Capture the cell that displays the provided text and extract its [x, y] central coordinate. 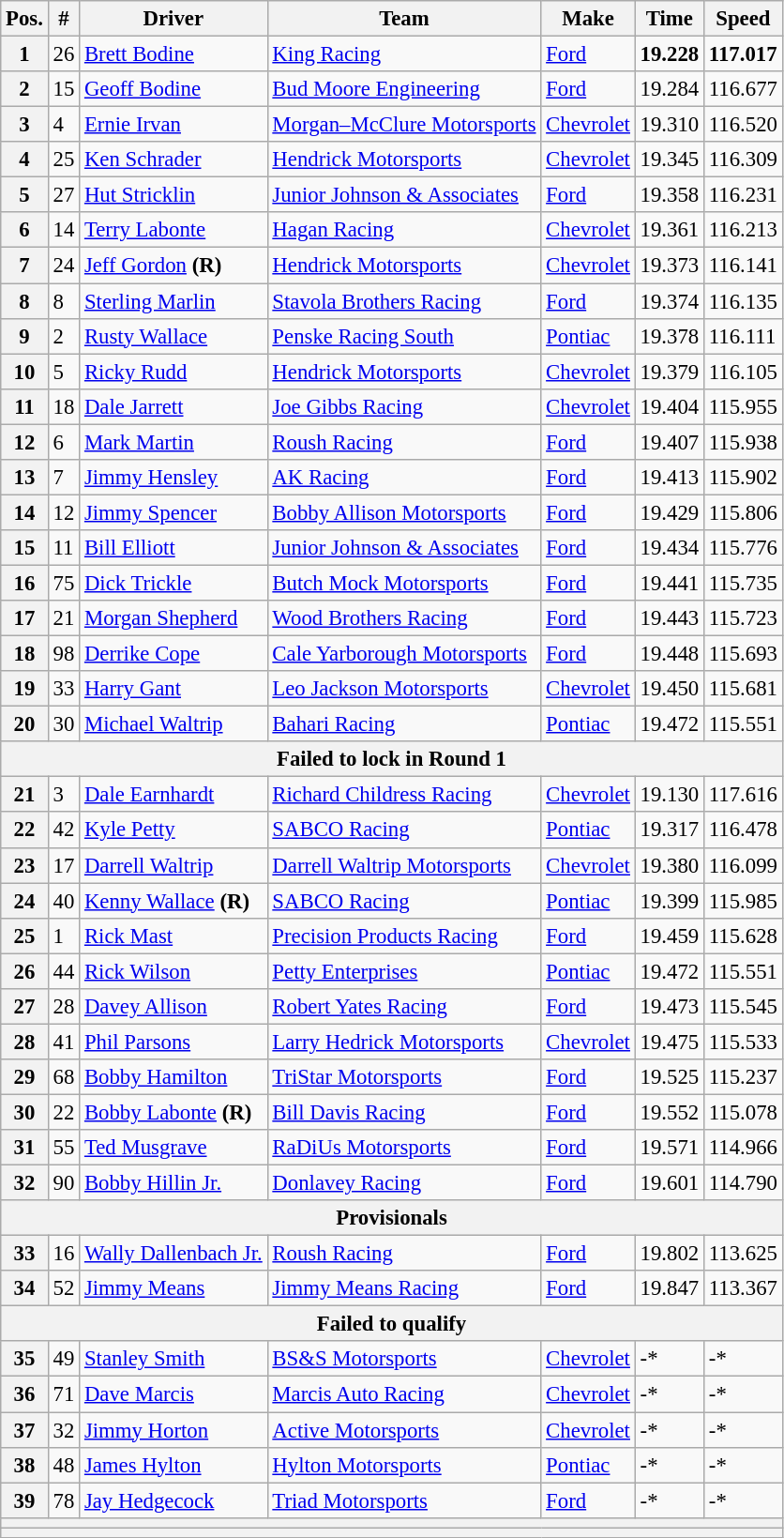
71 [64, 1394]
115.735 [743, 583]
19.345 [670, 160]
36 [24, 1394]
19.459 [670, 936]
Make [588, 19]
116.141 [743, 266]
115.806 [743, 512]
78 [64, 1500]
Bahari Racing [404, 724]
Morgan Shepherd [173, 618]
19.310 [670, 125]
41 [64, 1042]
55 [64, 1148]
19 [24, 689]
Bud Moore Engineering [404, 89]
116.135 [743, 301]
117.017 [743, 54]
68 [64, 1077]
Time [670, 19]
23 [24, 865]
90 [64, 1183]
Jay Hedgecock [173, 1500]
52 [64, 1288]
116.677 [743, 89]
Penske Racing South [404, 336]
19.380 [670, 865]
Speed [743, 19]
19.130 [670, 795]
116.111 [743, 336]
19.802 [670, 1254]
Bill Davis Racing [404, 1112]
115.681 [743, 689]
116.099 [743, 865]
10 [24, 372]
19.571 [670, 1148]
Joe Gibbs Racing [404, 406]
Harry Gant [173, 689]
Donlavey Racing [404, 1183]
115.693 [743, 654]
Morgan–McClure Motorsports [404, 125]
Stavola Brothers Racing [404, 301]
19.448 [670, 654]
115.902 [743, 478]
116.309 [743, 160]
Rusty Wallace [173, 336]
19.552 [670, 1112]
19.434 [670, 548]
James Hylton [173, 1465]
Geoff Bodine [173, 89]
19.473 [670, 1007]
19.847 [670, 1288]
Bobby Hamilton [173, 1077]
Hagan Racing [404, 230]
48 [64, 1465]
19.601 [670, 1183]
Phil Parsons [173, 1042]
19.373 [670, 266]
29 [24, 1077]
RaDiUs Motorsports [404, 1148]
Bobby Labonte (R) [173, 1112]
Ted Musgrave [173, 1148]
19.525 [670, 1077]
34 [24, 1288]
19.228 [670, 54]
20 [24, 724]
Jeff Gordon (R) [173, 266]
19.429 [670, 512]
115.776 [743, 548]
37 [24, 1430]
Pos. [24, 19]
39 [24, 1500]
113.625 [743, 1254]
King Racing [404, 54]
35 [24, 1360]
Wood Brothers Racing [404, 618]
# [64, 19]
Michael Waltrip [173, 724]
19.374 [670, 301]
9 [24, 336]
19.404 [670, 406]
115.078 [743, 1112]
Jimmy Spencer [173, 512]
Jimmy Means Racing [404, 1288]
Bobby Hillin Jr. [173, 1183]
AK Racing [404, 478]
Jimmy Hensley [173, 478]
Derrike Cope [173, 654]
Leo Jackson Motorsports [404, 689]
Davey Allison [173, 1007]
Triad Motorsports [404, 1500]
115.938 [743, 442]
75 [64, 583]
19.378 [670, 336]
Rick Mast [173, 936]
19.379 [670, 372]
19.284 [670, 89]
Terry Labonte [173, 230]
Mark Martin [173, 442]
116.105 [743, 372]
Sterling Marlin [173, 301]
49 [64, 1360]
19.413 [670, 478]
Dave Marcis [173, 1394]
116.213 [743, 230]
Precision Products Racing [404, 936]
Hylton Motorsports [404, 1465]
116.478 [743, 830]
Jimmy Means [173, 1288]
19.358 [670, 195]
98 [64, 654]
Ricky Rudd [173, 372]
TriStar Motorsports [404, 1077]
Darrell Waltrip Motorsports [404, 865]
115.533 [743, 1042]
13 [24, 478]
Richard Childress Racing [404, 795]
Bobby Allison Motorsports [404, 512]
Rick Wilson [173, 971]
Robert Yates Racing [404, 1007]
Hut Stricklin [173, 195]
115.545 [743, 1007]
Darrell Waltrip [173, 865]
19.475 [670, 1042]
Brett Bodine [173, 54]
Larry Hedrick Motorsports [404, 1042]
Ernie Irvan [173, 125]
115.723 [743, 618]
115.237 [743, 1077]
38 [24, 1465]
Marcis Auto Racing [404, 1394]
Butch Mock Motorsports [404, 583]
Kenny Wallace (R) [173, 901]
BS&S Motorsports [404, 1360]
115.955 [743, 406]
19.443 [670, 618]
19.407 [670, 442]
114.790 [743, 1183]
Driver [173, 19]
Provisionals [392, 1218]
Cale Yarborough Motorsports [404, 654]
19.361 [670, 230]
Team [404, 19]
116.231 [743, 195]
115.985 [743, 901]
Failed to lock in Round 1 [392, 759]
19.399 [670, 901]
114.966 [743, 1148]
Kyle Petty [173, 830]
Active Motorsports [404, 1430]
40 [64, 901]
Wally Dallenbach Jr. [173, 1254]
115.628 [743, 936]
Bill Elliott [173, 548]
Jimmy Horton [173, 1430]
Dick Trickle [173, 583]
117.616 [743, 795]
Dale Jarrett [173, 406]
44 [64, 971]
113.367 [743, 1288]
116.520 [743, 125]
42 [64, 830]
19.450 [670, 689]
Petty Enterprises [404, 971]
19.317 [670, 830]
Stanley Smith [173, 1360]
Dale Earnhardt [173, 795]
Ken Schrader [173, 160]
19.441 [670, 583]
Failed to qualify [392, 1324]
31 [24, 1148]
